Extract the [x, y] coordinate from the center of the cell holding the provided text.  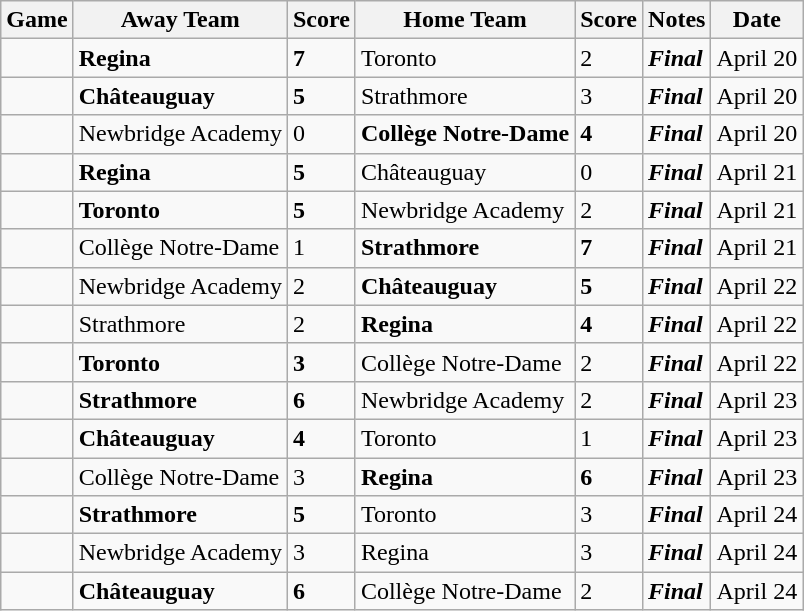
Notes [677, 20]
Date [757, 20]
Game [37, 20]
Home Team [464, 20]
Away Team [180, 20]
